Find where the given text appears and provide that cell's center as (X, Y) coordinate. 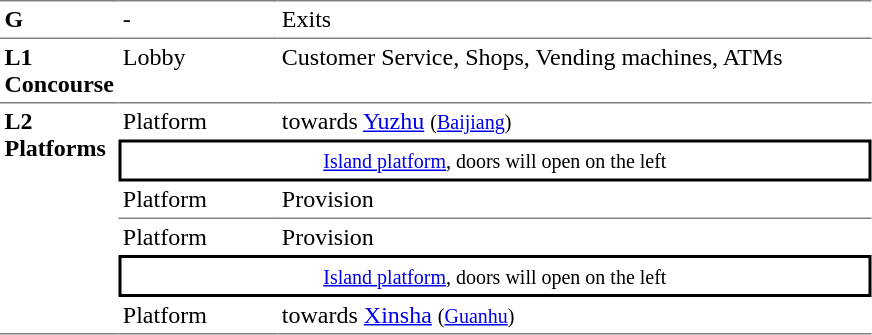
towards Xinsha (Guanhu) (574, 316)
towards Yuzhu (Baijiang) (574, 122)
L1Concourse (59, 71)
Lobby (198, 71)
Customer Service, Shops, Vending machines, ATMs (574, 71)
G (59, 19)
Exits (574, 19)
L2Platforms (59, 220)
- (198, 19)
